Output the (x, y) coordinate of the center of the cell containing the given text.  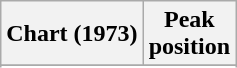
Peakposition (189, 34)
Chart (1973) (72, 34)
